Output the [x, y] coordinate of the center of the cell containing the given text.  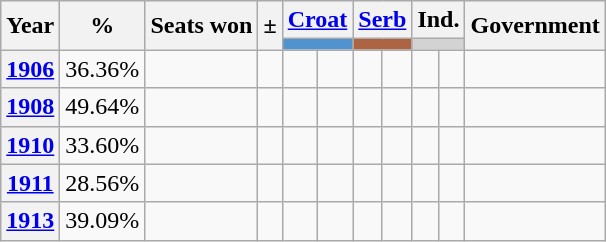
Seats won [202, 26]
Serb [382, 20]
33.60% [102, 145]
Croat [318, 20]
% [102, 26]
36.36% [102, 69]
49.64% [102, 107]
Year [30, 26]
Ind. [438, 20]
1913 [30, 221]
Government [535, 26]
28.56% [102, 183]
1908 [30, 107]
1911 [30, 183]
1910 [30, 145]
± [270, 26]
39.09% [102, 221]
1906 [30, 69]
